Scan for the cell matching the given text and deliver its [X, Y] coordinate at center. 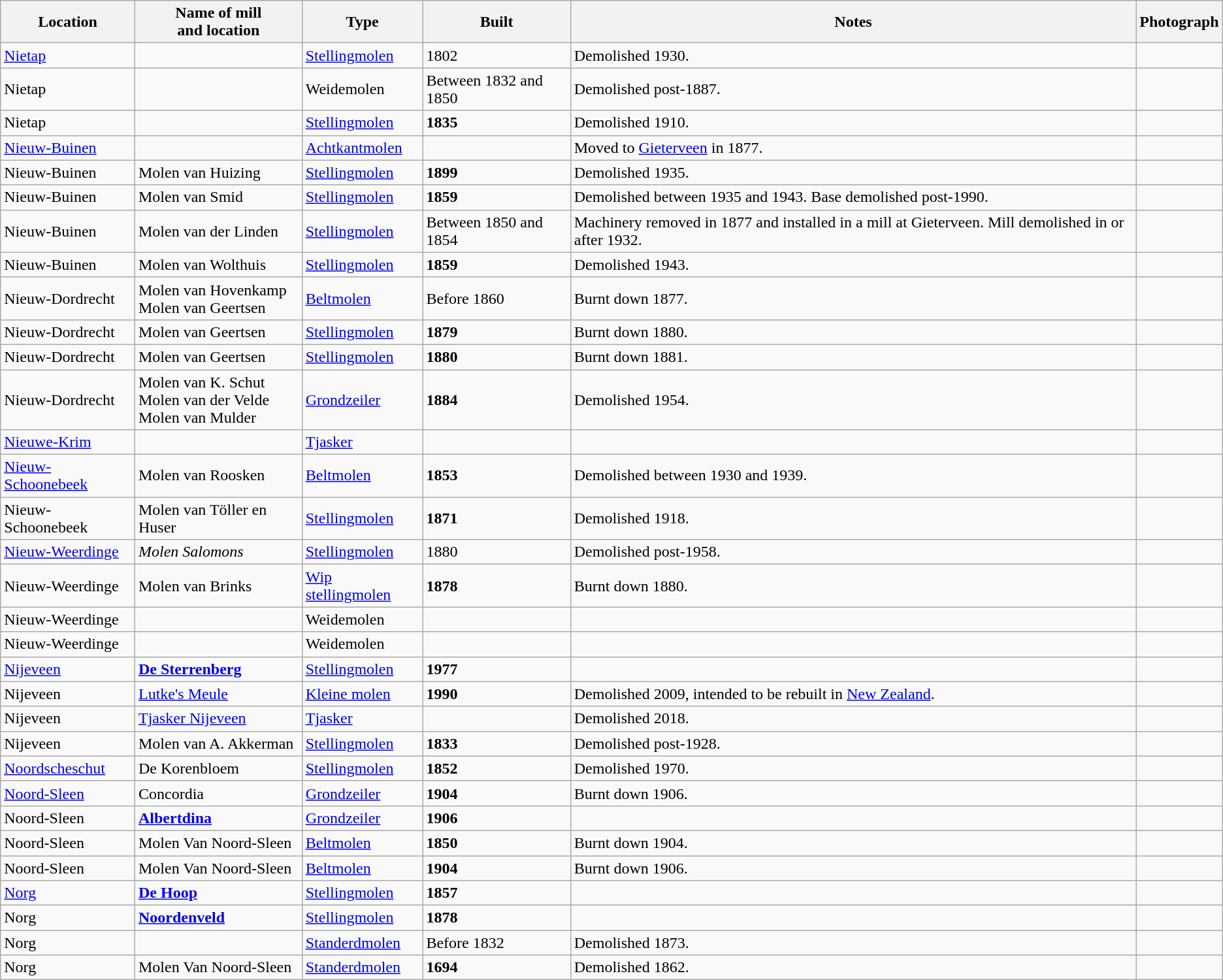
1857 [497, 893]
Achtkantmolen [362, 148]
De Korenbloem [218, 768]
Lutke's Meule [218, 694]
1850 [497, 843]
Location [68, 22]
Molen van A. Akkerman [218, 743]
1879 [497, 332]
Type [362, 22]
Albertdina [218, 818]
Demolished 1910. [853, 123]
Burnt down 1881. [853, 357]
1802 [497, 56]
Molen van Töller en Huser [218, 519]
Molen van Smid [218, 197]
Demolished 2018. [853, 719]
Tjasker Nijeveen [218, 719]
1977 [497, 669]
Photograph [1179, 22]
Molen van Huizing [218, 172]
1833 [497, 743]
Built [497, 22]
Demolished post-1958. [853, 552]
Demolished 1862. [853, 968]
Kleine molen [362, 694]
1835 [497, 123]
1853 [497, 476]
Between 1832 and 1850 [497, 89]
Demolished 1918. [853, 519]
Demolished between 1935 and 1943. Base demolished post-1990. [853, 197]
1884 [497, 400]
1899 [497, 172]
Demolished 1873. [853, 943]
De Hoop [218, 893]
Wip stellingmolen [362, 585]
Molen Salomons [218, 552]
1871 [497, 519]
Molen van Wolthuis [218, 265]
Noordenveld [218, 918]
Name of milland location [218, 22]
Noordscheschut [68, 768]
1906 [497, 818]
Nieuwe-Krim [68, 442]
Before 1832 [497, 943]
Demolished between 1930 and 1939. [853, 476]
Demolished 1930. [853, 56]
Burnt down 1877. [853, 298]
Molen van Brinks [218, 585]
Molen van K. SchutMolen van der VeldeMolen van Mulder [218, 400]
Demolished 1970. [853, 768]
Before 1860 [497, 298]
Molen van HovenkampMolen van Geertsen [218, 298]
1990 [497, 694]
Demolished 1954. [853, 400]
Concordia [218, 793]
Molen van Roosken [218, 476]
Demolished post-1928. [853, 743]
Molen van der Linden [218, 231]
Demolished 1943. [853, 265]
Moved to Gieterveen in 1877. [853, 148]
Demolished 2009, intended to be rebuilt in New Zealand. [853, 694]
Demolished 1935. [853, 172]
Between 1850 and 1854 [497, 231]
1852 [497, 768]
Burnt down 1904. [853, 843]
1694 [497, 968]
Demolished post-1887. [853, 89]
Notes [853, 22]
Machinery removed in 1877 and installed in a mill at Gieterveen. Mill demolished in or after 1932. [853, 231]
De Sterrenberg [218, 669]
